Identify which cell holds the provided text, then report its (x, y) central coordinate. 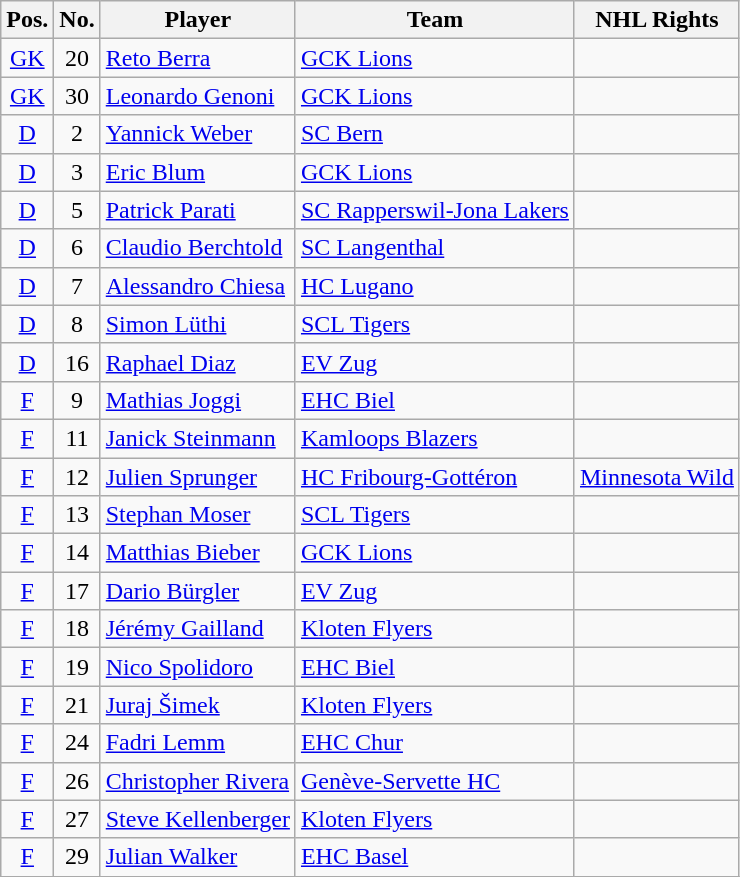
17 (77, 591)
HC Fribourg-Gottéron (434, 477)
26 (77, 781)
16 (77, 362)
Julian Walker (198, 857)
Alessandro Chiesa (198, 286)
Christopher Rivera (198, 781)
Minnesota Wild (656, 477)
Patrick Parati (198, 210)
6 (77, 248)
Simon Lüthi (198, 324)
Player (198, 20)
EHC Chur (434, 743)
SC Bern (434, 134)
12 (77, 477)
Matthias Bieber (198, 553)
13 (77, 515)
20 (77, 58)
Fadri Lemm (198, 743)
2 (77, 134)
Leonardo Genoni (198, 96)
Kamloops Blazers (434, 438)
Julien Sprunger (198, 477)
HC Lugano (434, 286)
EHC Basel (434, 857)
Nico Spolidoro (198, 667)
14 (77, 553)
Raphael Diaz (198, 362)
Pos. (28, 20)
9 (77, 400)
Claudio Berchtold (198, 248)
Eric Blum (198, 172)
No. (77, 20)
3 (77, 172)
30 (77, 96)
7 (77, 286)
18 (77, 629)
Dario Bürgler (198, 591)
Yannick Weber (198, 134)
Genève-Servette HC (434, 781)
Team (434, 20)
NHL Rights (656, 20)
29 (77, 857)
Jérémy Gailland (198, 629)
27 (77, 819)
24 (77, 743)
Steve Kellenberger (198, 819)
19 (77, 667)
Juraj Šimek (198, 705)
21 (77, 705)
5 (77, 210)
8 (77, 324)
Reto Berra (198, 58)
Stephan Moser (198, 515)
SC Langenthal (434, 248)
11 (77, 438)
Janick Steinmann (198, 438)
Mathias Joggi (198, 400)
SC Rapperswil-Jona Lakers (434, 210)
